Scan for the cell matching the given text and deliver its (x, y) coordinate at center. 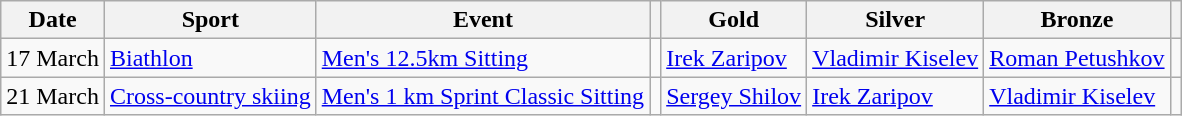
Men's 12.5km Sitting (482, 58)
Gold (734, 20)
Event (482, 20)
Date (53, 20)
Men's 1 km Sprint Classic Sitting (482, 96)
Bronze (1077, 20)
21 March (53, 96)
Silver (896, 20)
Cross-country skiing (210, 96)
17 March (53, 58)
Roman Petushkov (1077, 58)
Sport (210, 20)
Biathlon (210, 58)
Sergey Shilov (734, 96)
